From the cell containing the given text, extract its center point as [x, y] coordinate. 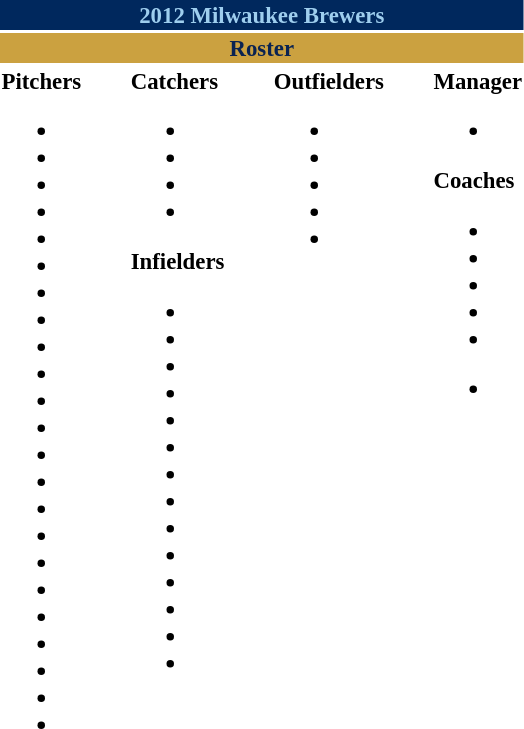
Roster [262, 48]
2012 Milwaukee Brewers [262, 15]
